Find where the given text appears and provide that cell's center as [X, Y] coordinate. 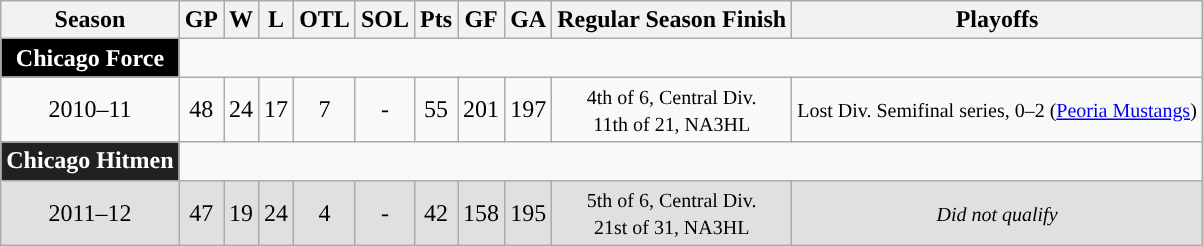
OTL [325, 20]
Lost Div. Semifinal series, 0–2 (Peoria Mustangs) [998, 110]
Playoffs [998, 20]
42 [436, 212]
GA [528, 20]
17 [276, 110]
GP [201, 20]
2011–12 [90, 212]
Chicago Force [90, 58]
Pts [436, 20]
7 [325, 110]
Season [90, 20]
SOL [384, 20]
5th of 6, Central Div.21st of 31, NA3HL [672, 212]
Chicago Hitmen [90, 161]
GF [482, 20]
47 [201, 212]
55 [436, 110]
4th of 6, Central Div.11th of 21, NA3HL [672, 110]
4 [325, 212]
201 [482, 110]
195 [528, 212]
48 [201, 110]
197 [528, 110]
19 [242, 212]
158 [482, 212]
2010–11 [90, 110]
Did not qualify [998, 212]
W [242, 20]
L [276, 20]
Regular Season Finish [672, 20]
